From the cell containing the given text, extract its center point as [x, y] coordinate. 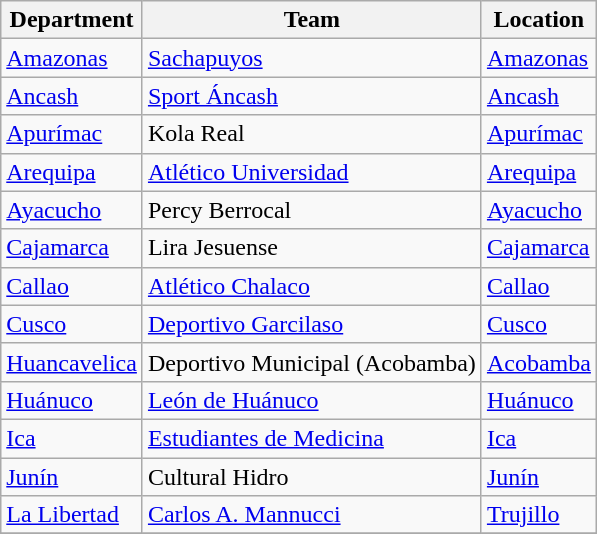
Atlético Universidad [312, 172]
Percy Berrocal [312, 210]
Sport Áncash [312, 96]
Department [72, 20]
Sachapuyos [312, 58]
Trujillo [538, 515]
Carlos A. Mannucci [312, 515]
León de Huánuco [312, 400]
Lira Jesuense [312, 248]
Deportivo Garcilaso [312, 324]
Huancavelica [72, 362]
Deportivo Municipal (Acobamba) [312, 362]
Kola Real [312, 134]
Acobamba [538, 362]
Estudiantes de Medicina [312, 438]
La Libertad [72, 515]
Atlético Chalaco [312, 286]
Location [538, 20]
Cultural Hidro [312, 477]
Team [312, 20]
